From the cell containing the given text, extract its center point as [x, y] coordinate. 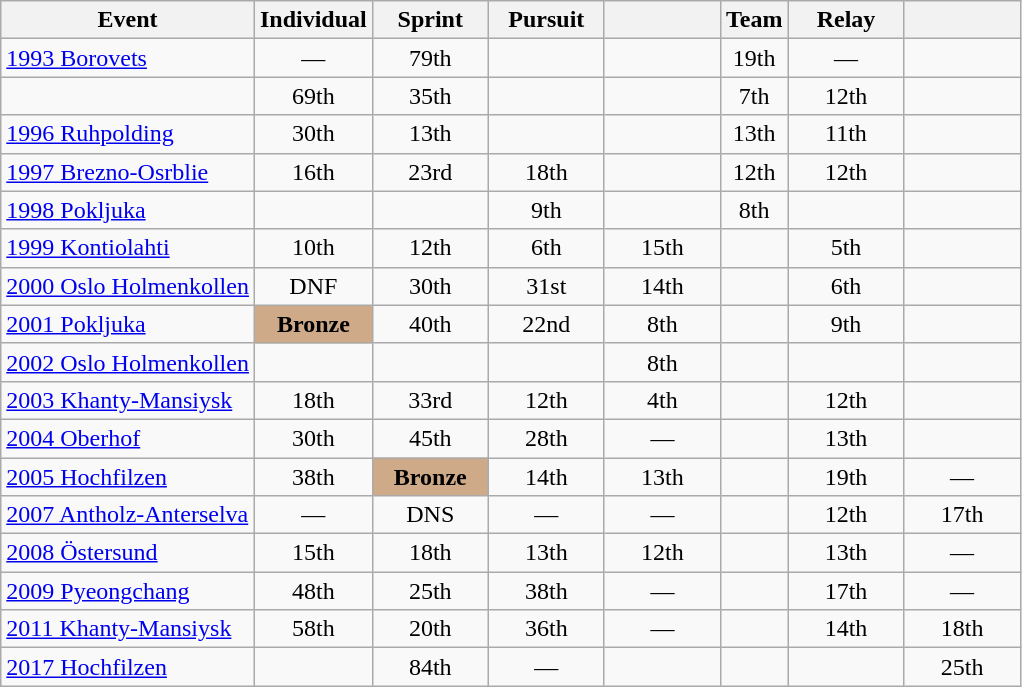
1996 Ruhpolding [128, 134]
35th [430, 96]
22nd [546, 324]
7th [754, 96]
33rd [430, 400]
2003 Khanty-Mansiysk [128, 400]
10th [313, 248]
2008 Östersund [128, 553]
DNF [313, 286]
Team [754, 20]
84th [430, 667]
45th [430, 438]
Event [128, 20]
1998 Pokljuka [128, 210]
2004 Oberhof [128, 438]
4th [662, 400]
2007 Antholz-Anterselva [128, 515]
1997 Brezno-Osrblie [128, 172]
31st [546, 286]
11th [846, 134]
Relay [846, 20]
2002 Oslo Holmenkollen [128, 362]
1993 Borovets [128, 58]
79th [430, 58]
5th [846, 248]
Pursuit [546, 20]
28th [546, 438]
36th [546, 629]
20th [430, 629]
2011 Khanty-Mansiysk [128, 629]
40th [430, 324]
1999 Kontiolahti [128, 248]
Individual [313, 20]
2000 Oslo Holmenkollen [128, 286]
2017 Hochfilzen [128, 667]
2001 Pokljuka [128, 324]
2005 Hochfilzen [128, 477]
48th [313, 591]
58th [313, 629]
16th [313, 172]
2009 Pyeongchang [128, 591]
DNS [430, 515]
Sprint [430, 20]
23rd [430, 172]
69th [313, 96]
